Return (X, Y) of the center of cell containing provided text 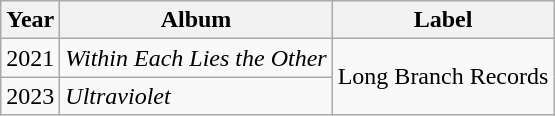
Within Each Lies the Other (196, 58)
Year (30, 20)
Album (196, 20)
Ultraviolet (196, 96)
2023 (30, 96)
2021 (30, 58)
Long Branch Records (443, 77)
Label (443, 20)
